From the cell containing the given text, extract its center point as [X, Y] coordinate. 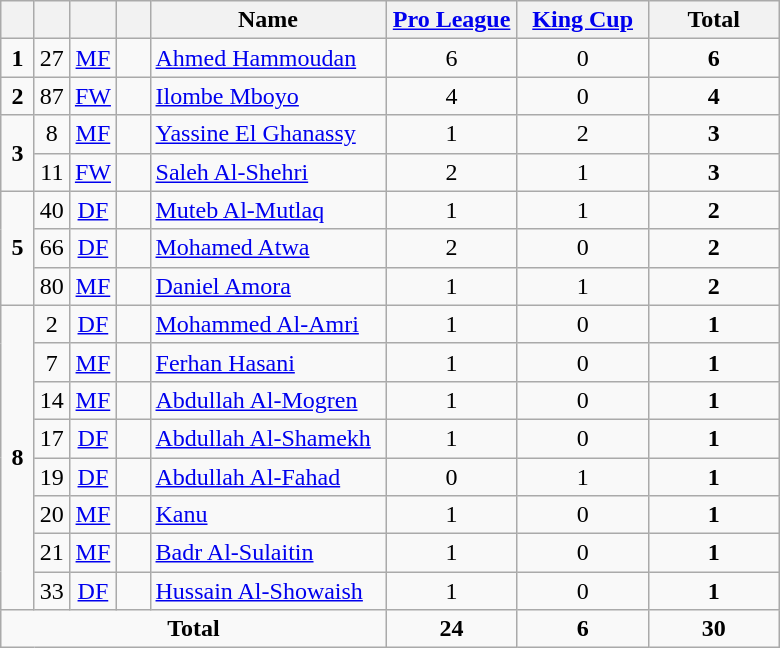
Kanu [268, 515]
87 [52, 96]
Ferhan Hasani [268, 362]
Ahmed Hammoudan [268, 58]
24 [452, 629]
Badr Al-Sulaitin [268, 553]
Yassine El Ghanassy [268, 134]
Muteb Al-Mutlaq [268, 210]
7 [52, 362]
Saleh Al-Shehri [268, 172]
King Cup [582, 20]
Abdullah Al-Fahad [268, 477]
Name [268, 20]
Hussain Al-Showaish [268, 591]
66 [52, 248]
20 [52, 515]
19 [52, 477]
21 [52, 553]
80 [52, 286]
27 [52, 58]
17 [52, 438]
Abdullah Al-Shamekh [268, 438]
30 [714, 629]
Pro League [452, 20]
40 [52, 210]
11 [52, 172]
33 [52, 591]
Mohamed Atwa [268, 248]
14 [52, 400]
Daniel Amora [268, 286]
Mohammed Al-Amri [268, 324]
5 [18, 248]
Ilombe Mboyo [268, 96]
Abdullah Al-Mogren [268, 400]
